Identify which cell holds the provided text, then report its [x, y] central coordinate. 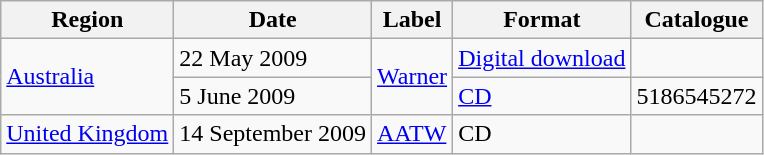
AATW [412, 134]
Catalogue [696, 20]
Region [88, 20]
5186545272 [696, 96]
14 September 2009 [273, 134]
Date [273, 20]
5 June 2009 [273, 96]
United Kingdom [88, 134]
22 May 2009 [273, 58]
Australia [88, 77]
Format [542, 20]
Label [412, 20]
Warner [412, 77]
Digital download [542, 58]
